Locate the cell with the specified text and output its [x, y] center coordinate. 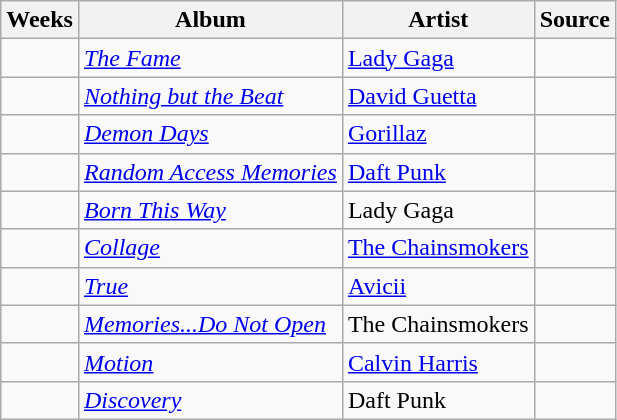
Artist [438, 20]
Gorillaz [438, 134]
Demon Days [210, 134]
Discovery [210, 400]
True [210, 286]
Born This Way [210, 210]
Motion [210, 362]
Source [574, 20]
Avicii [438, 286]
Random Access Memories [210, 172]
Album [210, 20]
Memories...Do Not Open [210, 324]
David Guetta [438, 96]
The Fame [210, 58]
Collage [210, 248]
Calvin Harris [438, 362]
Nothing but the Beat [210, 96]
Weeks [40, 20]
